Output the [x, y] coordinate of the center of the cell containing the given text.  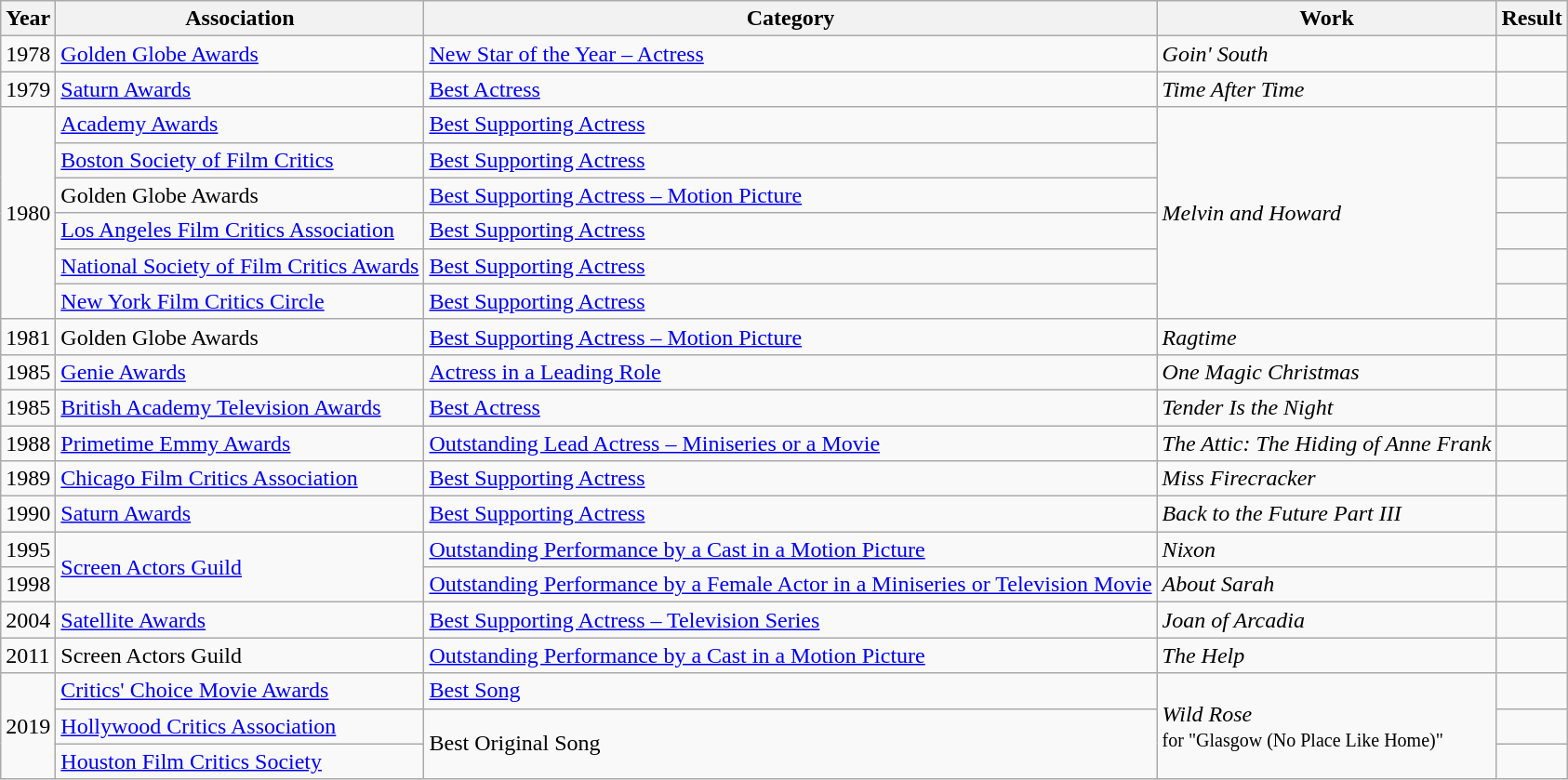
Chicago Film Critics Association [240, 479]
1990 [28, 514]
Outstanding Performance by a Female Actor in a Miniseries or Television Movie [791, 585]
New Star of the Year – Actress [791, 54]
Wild Rosefor "Glasgow (No Place Like Home)" [1326, 726]
Back to the Future Part III [1326, 514]
Critics' Choice Movie Awards [240, 691]
Miss Firecracker [1326, 479]
The Attic: The Hiding of Anne Frank [1326, 443]
1981 [28, 337]
Result [1532, 19]
About Sarah [1326, 585]
Houston Film Critics Society [240, 761]
Los Angeles Film Critics Association [240, 231]
Tender Is the Night [1326, 407]
Category [791, 19]
Best Supporting Actress – Television Series [791, 620]
Goin' South [1326, 54]
2004 [28, 620]
1979 [28, 89]
1998 [28, 585]
2019 [28, 726]
Nixon [1326, 549]
1988 [28, 443]
1980 [28, 213]
Satellite Awards [240, 620]
Joan of Arcadia [1326, 620]
Best Song [791, 691]
New York Film Critics Circle [240, 301]
British Academy Television Awards [240, 407]
Boston Society of Film Critics [240, 160]
Association [240, 19]
Genie Awards [240, 372]
Melvin and Howard [1326, 213]
Year [28, 19]
Academy Awards [240, 125]
Ragtime [1326, 337]
Best Original Song [791, 744]
The Help [1326, 655]
1995 [28, 549]
National Society of Film Critics Awards [240, 266]
Work [1326, 19]
1989 [28, 479]
Primetime Emmy Awards [240, 443]
Actress in a Leading Role [791, 372]
One Magic Christmas [1326, 372]
Hollywood Critics Association [240, 726]
1978 [28, 54]
Time After Time [1326, 89]
Outstanding Lead Actress – Miniseries or a Movie [791, 443]
2011 [28, 655]
